Identify which cell holds the provided text, then report its [x, y] central coordinate. 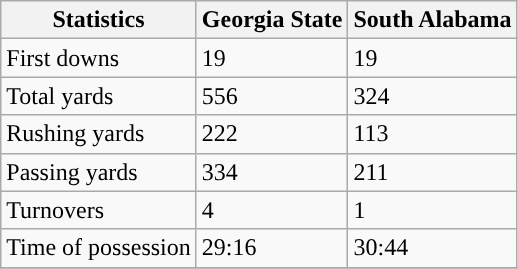
Statistics [99, 20]
556 [272, 96]
First downs [99, 58]
Rushing yards [99, 134]
30:44 [432, 248]
334 [272, 172]
South Alabama [432, 20]
211 [432, 172]
Georgia State [272, 20]
Total yards [99, 96]
222 [272, 134]
Passing yards [99, 172]
324 [432, 96]
Time of possession [99, 248]
4 [272, 210]
1 [432, 210]
Turnovers [99, 210]
29:16 [272, 248]
113 [432, 134]
